Output the [x, y] coordinate of the center of the cell containing the given text.  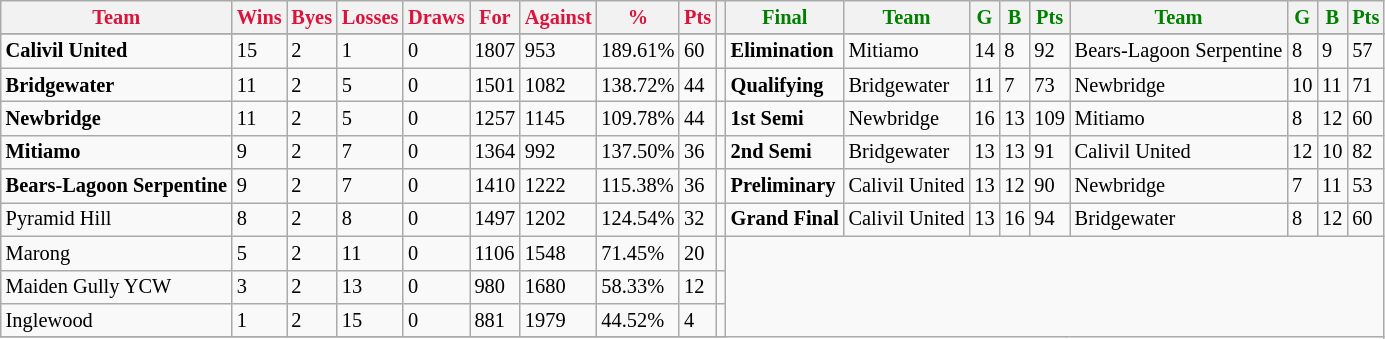
14 [984, 51]
For [495, 17]
57 [1366, 51]
73 [1049, 85]
71 [1366, 85]
Losses [370, 17]
189.61% [638, 51]
82 [1366, 152]
Elimination [785, 51]
1222 [558, 186]
881 [495, 320]
71.45% [638, 253]
109 [1049, 118]
138.72% [638, 85]
Grand Final [785, 219]
1082 [558, 85]
109.78% [638, 118]
1979 [558, 320]
92 [1049, 51]
53 [1366, 186]
Byes [311, 17]
Preliminary [785, 186]
4 [698, 320]
90 [1049, 186]
94 [1049, 219]
3 [260, 287]
992 [558, 152]
Marong [116, 253]
124.54% [638, 219]
Draws [436, 17]
1202 [558, 219]
1680 [558, 287]
137.50% [638, 152]
91 [1049, 152]
Maiden Gully YCW [116, 287]
1145 [558, 118]
Inglewood [116, 320]
Pyramid Hill [116, 219]
1501 [495, 85]
1257 [495, 118]
2nd Semi [785, 152]
32 [698, 219]
1807 [495, 51]
Final [785, 17]
Against [558, 17]
Qualifying [785, 85]
44.52% [638, 320]
1106 [495, 253]
Wins [260, 17]
980 [495, 287]
1364 [495, 152]
1497 [495, 219]
1st Semi [785, 118]
115.38% [638, 186]
1410 [495, 186]
58.33% [638, 287]
1548 [558, 253]
20 [698, 253]
953 [558, 51]
% [638, 17]
